Extract the [x, y] coordinate from the center of the cell holding the provided text.  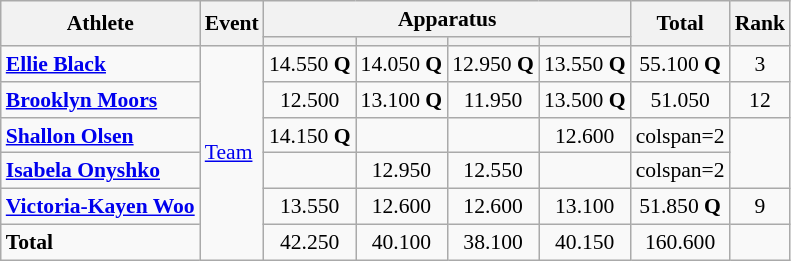
14.550 Q [310, 64]
42.250 [310, 243]
Ellie Black [100, 64]
9 [760, 207]
12.950 [402, 171]
Apparatus [448, 19]
40.150 [585, 243]
51.850 Q [680, 207]
38.100 [493, 243]
Victoria-Kayen Woo [100, 207]
Team [232, 153]
51.050 [680, 100]
3 [760, 64]
12.500 [310, 100]
Brooklyn Moors [100, 100]
12.950 Q [493, 64]
Shallon Olsen [100, 136]
13.550 [310, 207]
Athlete [100, 24]
Event [232, 24]
14.150 Q [310, 136]
12.550 [493, 171]
13.100 [585, 207]
Isabela Onyshko [100, 171]
Rank [760, 24]
13.100 Q [402, 100]
14.050 Q [402, 64]
11.950 [493, 100]
13.550 Q [585, 64]
13.500 Q [585, 100]
55.100 Q [680, 64]
40.100 [402, 243]
12 [760, 100]
160.600 [680, 243]
